Scan for the cell matching the given text and deliver its (x, y) coordinate at center. 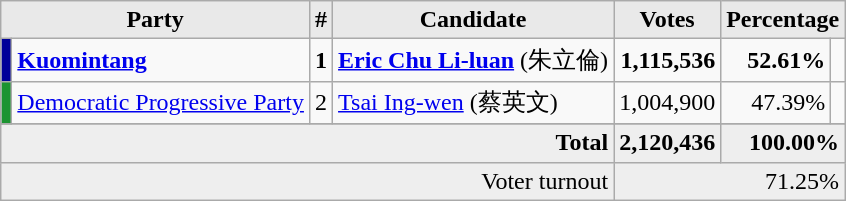
2,120,436 (668, 143)
Kuomintang (161, 60)
Tsai Ing-wen (蔡英文) (474, 102)
Party (156, 20)
47.39% (776, 102)
1,004,900 (668, 102)
2 (320, 102)
52.61% (776, 60)
71.25% (730, 181)
Candidate (474, 20)
Votes (668, 20)
Democratic Progressive Party (161, 102)
100.00% (783, 143)
Total (308, 143)
1,115,536 (668, 60)
Eric Chu Li-luan (朱立倫) (474, 60)
# (320, 20)
1 (320, 60)
Percentage (783, 20)
Voter turnout (308, 181)
